For the text-containing cell, return its midpoint in (x, y) coordinate format. 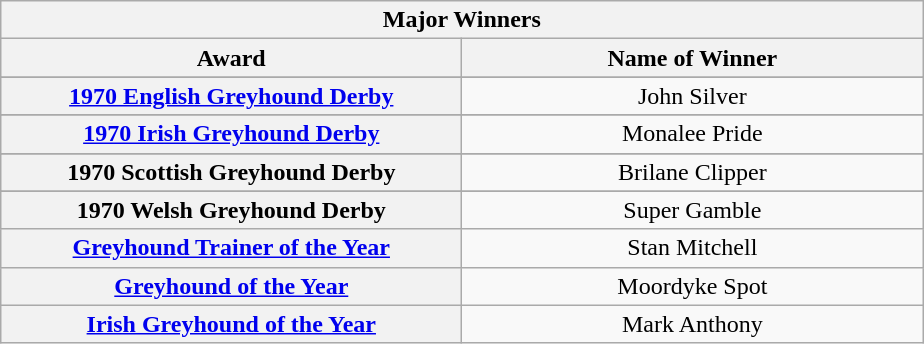
Moordyke Spot (692, 286)
Super Gamble (692, 210)
Greyhound Trainer of the Year (232, 248)
Greyhound of the Year (232, 286)
1970 Welsh Greyhound Derby (232, 210)
1970 Scottish Greyhound Derby (232, 172)
Award (232, 58)
Name of Winner (692, 58)
Major Winners (462, 20)
Mark Anthony (692, 324)
Stan Mitchell (692, 248)
John Silver (692, 96)
Irish Greyhound of the Year (232, 324)
1970 Irish Greyhound Derby (232, 134)
Monalee Pride (692, 134)
Brilane Clipper (692, 172)
1970 English Greyhound Derby (232, 96)
